Capture the cell that displays the provided text and extract its [x, y] central coordinate. 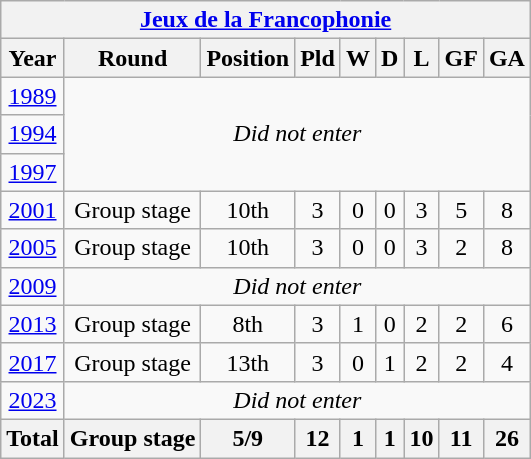
26 [506, 438]
13th [248, 362]
5/9 [248, 438]
GA [506, 58]
1997 [33, 172]
W [358, 58]
Position [248, 58]
Round [132, 58]
1989 [33, 96]
6 [506, 324]
8th [248, 324]
12 [318, 438]
1994 [33, 134]
Year [33, 58]
10 [422, 438]
2023 [33, 400]
Total [33, 438]
2001 [33, 210]
Jeux de la Francophonie [266, 20]
5 [461, 210]
11 [461, 438]
2009 [33, 286]
L [422, 58]
D [389, 58]
Pld [318, 58]
4 [506, 362]
2017 [33, 362]
GF [461, 58]
2013 [33, 324]
2005 [33, 248]
